Capture the cell that displays the provided text and extract its [X, Y] central coordinate. 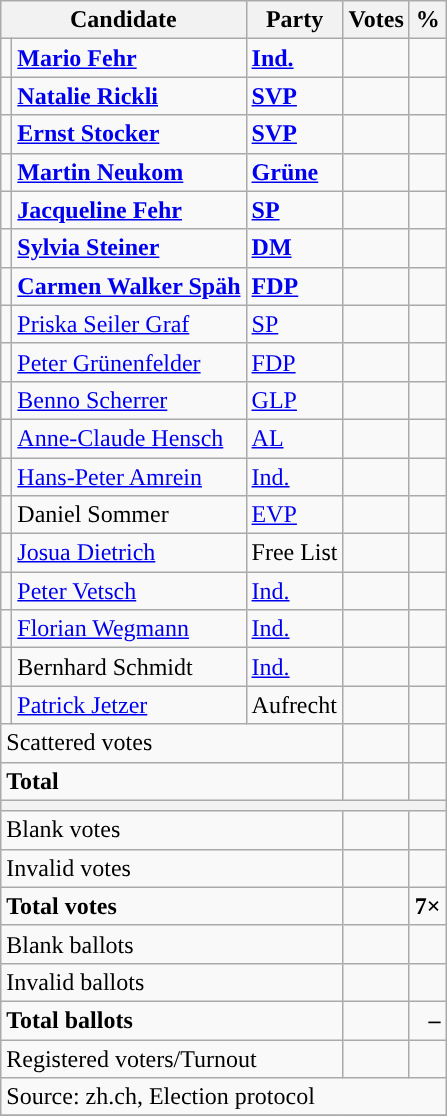
Blank ballots [172, 944]
Grüne [294, 172]
Bernhard Schmidt [129, 667]
EVP [294, 515]
Ernst Stocker [129, 134]
Carmen Walker Späh [129, 286]
Scattered votes [172, 743]
AL [294, 438]
Registered voters/Turnout [172, 1059]
Anne-Claude Hensch [129, 438]
Daniel Sommer [129, 515]
Martin Neukom [129, 172]
Peter Vetsch [129, 591]
DM [294, 248]
Patrick Jetzer [129, 705]
– [428, 1020]
Invalid votes [172, 868]
Free List [294, 553]
Blank votes [172, 830]
Votes [376, 20]
Total votes [172, 906]
% [428, 20]
Josua Dietrich [129, 553]
Candidate [124, 20]
Peter Grünenfelder [129, 362]
Total ballots [172, 1020]
Mario Fehr [129, 58]
Aufrecht [294, 705]
Source: zh.ch, Election protocol [224, 1097]
Florian Wegmann [129, 629]
Benno Scherrer [129, 400]
Priska Seiler Graf [129, 324]
Sylvia Steiner [129, 248]
Party [294, 20]
Invalid ballots [172, 982]
Total [172, 781]
GLP [294, 400]
Hans-Peter Amrein [129, 477]
Jacqueline Fehr [129, 210]
7× [428, 906]
Natalie Rickli [129, 96]
